Identify which cell holds the provided text, then report its [x, y] central coordinate. 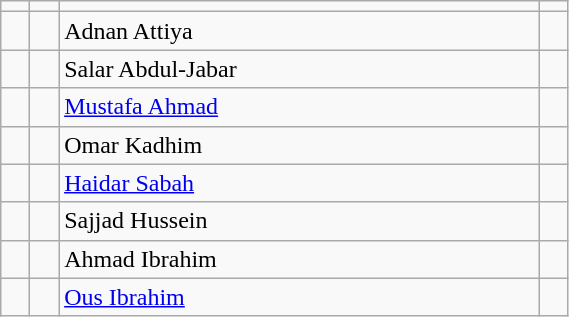
Sajjad Hussein [299, 221]
Mustafa Ahmad [299, 107]
Adnan Attiya [299, 31]
Ahmad Ibrahim [299, 259]
Ous Ibrahim [299, 297]
Salar Abdul-Jabar [299, 69]
Omar Kadhim [299, 145]
Haidar Sabah [299, 183]
